Detect which cell encompasses the target text, then output its [X, Y] center coordinate. 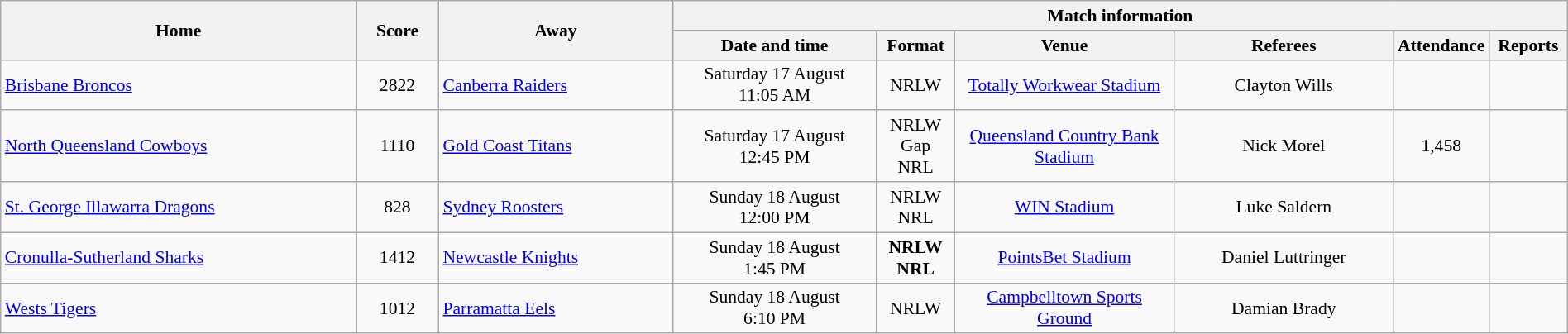
Away [556, 30]
Daniel Luttringer [1284, 258]
Totally Workwear Stadium [1064, 84]
1012 [398, 308]
Cronulla-Sutherland Sharks [179, 258]
PointsBet Stadium [1064, 258]
WIN Stadium [1064, 207]
Format [916, 45]
Sunday 18 August6:10 PM [774, 308]
Canberra Raiders [556, 84]
2822 [398, 84]
Brisbane Broncos [179, 84]
1,458 [1441, 147]
1412 [398, 258]
Saturday 17 August12:45 PM [774, 147]
Sydney Roosters [556, 207]
Damian Brady [1284, 308]
Sunday 18 August1:45 PM [774, 258]
Venue [1064, 45]
Date and time [774, 45]
Clayton Wills [1284, 84]
Attendance [1441, 45]
Score [398, 30]
St. George Illawarra Dragons [179, 207]
NRLWGapNRL [916, 147]
Sunday 18 August12:00 PM [774, 207]
828 [398, 207]
Newcastle Knights [556, 258]
North Queensland Cowboys [179, 147]
Campbelltown Sports Ground [1064, 308]
Nick Morel [1284, 147]
Wests Tigers [179, 308]
Referees [1284, 45]
Gold Coast Titans [556, 147]
Saturday 17 August11:05 AM [774, 84]
Match information [1120, 16]
Parramatta Eels [556, 308]
Luke Saldern [1284, 207]
Reports [1528, 45]
1110 [398, 147]
Home [179, 30]
Queensland Country Bank Stadium [1064, 147]
